Identify which cell holds the provided text, then report its [x, y] central coordinate. 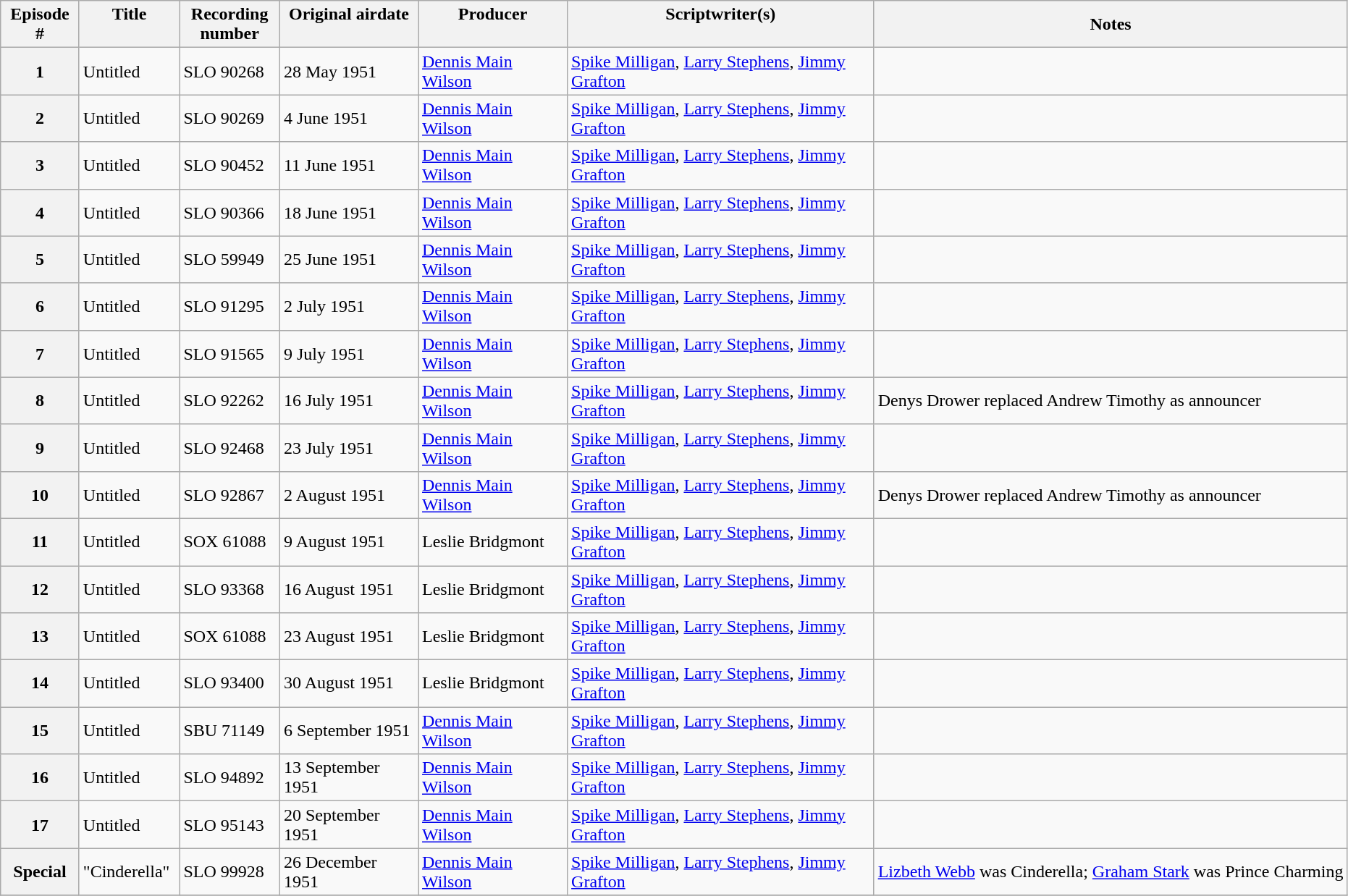
6 [41, 307]
18 June 1951 [349, 213]
SLO 90452 [230, 165]
SLO 93368 [230, 589]
3 [41, 165]
SLO 90269 [230, 119]
SLO 92468 [230, 447]
Scriptwriter(s) [721, 25]
10 [41, 495]
"Cinderella" [129, 871]
4 [41, 213]
8 [41, 401]
SLO 90268 [230, 71]
Notes [1111, 25]
SLO 93400 [230, 683]
20 September 1951 [349, 825]
SBU 71149 [230, 731]
6 September 1951 [349, 731]
9 July 1951 [349, 353]
Recording number [230, 25]
16 July 1951 [349, 401]
7 [41, 353]
Producer [493, 25]
SLO 94892 [230, 777]
11 June 1951 [349, 165]
SLO 59949 [230, 259]
SLO 90366 [230, 213]
23 July 1951 [349, 447]
SLO 92262 [230, 401]
Special [41, 871]
13 [41, 637]
16 August 1951 [349, 589]
SLO 92867 [230, 495]
1 [41, 71]
11 [41, 541]
Original airdate [349, 25]
Episode # [41, 25]
9 August 1951 [349, 541]
4 June 1951 [349, 119]
28 May 1951 [349, 71]
13 September 1951 [349, 777]
SLO 95143 [230, 825]
2 August 1951 [349, 495]
2 July 1951 [349, 307]
SLO 91295 [230, 307]
12 [41, 589]
SLO 91565 [230, 353]
23 August 1951 [349, 637]
5 [41, 259]
25 June 1951 [349, 259]
Lizbeth Webb was Cinderella; Graham Stark was Prince Charming [1111, 871]
2 [41, 119]
Title [129, 25]
SLO 99928 [230, 871]
15 [41, 731]
16 [41, 777]
30 August 1951 [349, 683]
26 December 1951 [349, 871]
9 [41, 447]
14 [41, 683]
17 [41, 825]
